Return the (x, y) coordinate for the center point of the cell that contains the specified text.  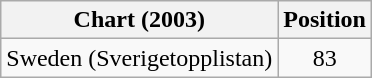
Chart (2003) (140, 20)
83 (325, 58)
Sweden (Sverigetopplistan) (140, 58)
Position (325, 20)
